Output the [x, y] coordinate of the center of the cell containing the given text.  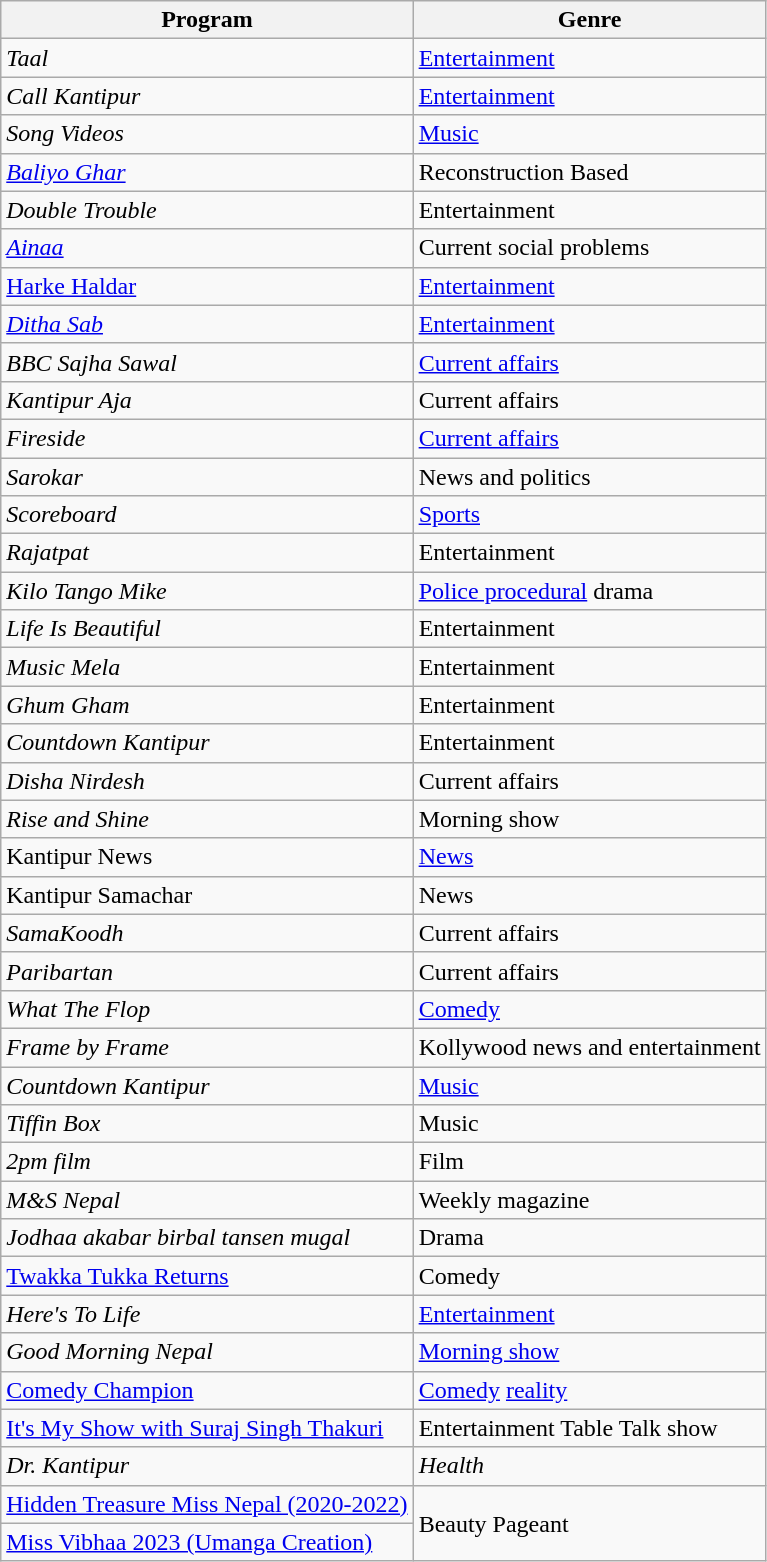
Kollywood news and entertainment [590, 1047]
Ditha Sab [207, 324]
Rajatpat [207, 553]
Ainaa [207, 248]
M&S Nepal [207, 1200]
Tiffin Box [207, 1124]
Dr. Kantipur [207, 1466]
Entertainment Table Talk show [590, 1428]
Health [590, 1466]
Scoreboard [207, 515]
Miss Vibhaa 2023 (Umanga Creation) [207, 1542]
Baliyo Ghar [207, 172]
Genre [590, 20]
Kilo Tango Mike [207, 591]
News and politics [590, 477]
Film [590, 1162]
Beauty Pageant [590, 1523]
Life Is Beautiful [207, 629]
Sports [590, 515]
Harke Haldar [207, 286]
Rise and Shine [207, 819]
Disha Nirdesh [207, 781]
Good Morning Nepal [207, 1352]
Song Videos [207, 134]
Comedy Champion [207, 1390]
Paribartan [207, 971]
It's My Show with Suraj Singh Thakuri [207, 1428]
BBC Sajha Sawal [207, 362]
Fireside [207, 438]
Sarokar [207, 477]
Drama [590, 1238]
Twakka Tukka Returns [207, 1276]
Double Trouble [207, 210]
Ghum Gham [207, 705]
Call Kantipur [207, 96]
Kantipur Aja [207, 400]
Hidden Treasure Miss Nepal (2020-2022) [207, 1504]
What The Flop [207, 1009]
Police procedural drama [590, 591]
Kantipur Samachar [207, 895]
2pm film [207, 1162]
Weekly magazine [590, 1200]
Taal [207, 58]
Frame by Frame [207, 1047]
Comedy reality [590, 1390]
Here's To Life [207, 1314]
Current social problems [590, 248]
Kantipur News [207, 857]
SamaKoodh [207, 933]
Program [207, 20]
Reconstruction Based [590, 172]
Music Mela [207, 667]
Jodhaa akabar birbal tansen mugal [207, 1238]
